Output the (X, Y) coordinate of the center of the cell containing the given text.  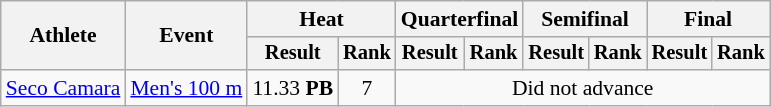
Men's 100 m (186, 88)
11.33 PB (292, 88)
Did not advance (583, 88)
Quarterfinal (460, 19)
Final (708, 19)
7 (367, 88)
Seco Camara (64, 88)
Athlete (64, 36)
Heat (321, 19)
Semifinal (584, 19)
Event (186, 36)
